Identify which cell holds the provided text, then report its (X, Y) central coordinate. 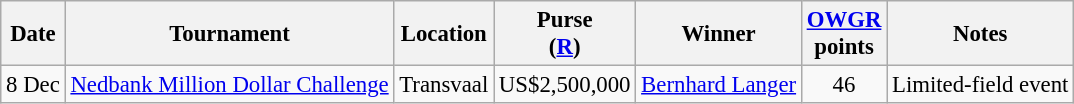
Nedbank Million Dollar Challenge (230, 85)
Purse(R) (565, 34)
US$2,500,000 (565, 85)
Location (444, 34)
46 (844, 85)
Winner (719, 34)
8 Dec (33, 85)
Limited-field event (980, 85)
Transvaal (444, 85)
OWGRpoints (844, 34)
Tournament (230, 34)
Date (33, 34)
Bernhard Langer (719, 85)
Notes (980, 34)
